Locate the cell with the specified text and output its [X, Y] center coordinate. 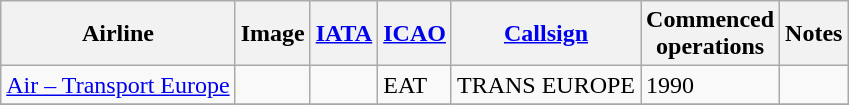
TRANS EUROPE [546, 85]
ICAO [415, 34]
Air – Transport Europe [118, 85]
Image [272, 34]
1990 [710, 85]
Notes [814, 34]
IATA [344, 34]
Airline [118, 34]
Commencedoperations [710, 34]
Callsign [546, 34]
EAT [415, 85]
